Identify which cell holds the provided text, then report its [X, Y] central coordinate. 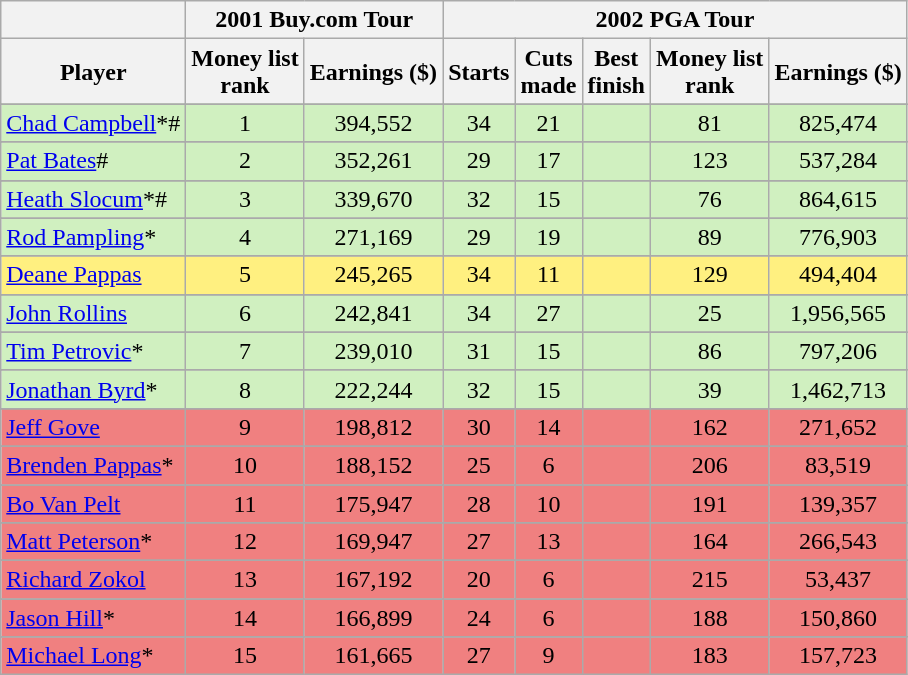
24 [479, 618]
Jeff Gove [94, 427]
Jason Hill* [94, 618]
123 [709, 161]
239,010 [373, 351]
169,947 [373, 542]
222,244 [373, 389]
2002 PGA Tour [676, 20]
167,192 [373, 580]
188,152 [373, 465]
776,903 [838, 237]
Bo Van Pelt [94, 503]
Matt Peterson* [94, 542]
2 [245, 161]
825,474 [838, 123]
864,615 [838, 199]
1 [245, 123]
2001 Buy.com Tour [314, 20]
797,206 [838, 351]
352,261 [373, 161]
1,462,713 [838, 389]
339,670 [373, 199]
188 [709, 618]
83,519 [838, 465]
31 [479, 351]
Deane Pappas [94, 275]
Starts [479, 72]
28 [479, 503]
271,652 [838, 427]
20 [479, 580]
175,947 [373, 503]
5 [245, 275]
494,404 [838, 275]
Cutsmade [548, 72]
394,552 [373, 123]
191 [709, 503]
164 [709, 542]
12 [245, 542]
Bestfinish [616, 72]
Michael Long* [94, 656]
3 [245, 199]
139,357 [838, 503]
81 [709, 123]
8 [245, 389]
183 [709, 656]
Chad Campbell*# [94, 123]
89 [709, 237]
Rod Pampling* [94, 237]
162 [709, 427]
86 [709, 351]
245,265 [373, 275]
Pat Bates# [94, 161]
30 [479, 427]
161,665 [373, 656]
157,723 [838, 656]
266,543 [838, 542]
166,899 [373, 618]
1,956,565 [838, 313]
4 [245, 237]
198,812 [373, 427]
53,437 [838, 580]
19 [548, 237]
76 [709, 199]
Brenden Pappas* [94, 465]
39 [709, 389]
17 [548, 161]
7 [245, 351]
Jonathan Byrd* [94, 389]
Heath Slocum*# [94, 199]
Player [94, 72]
206 [709, 465]
537,284 [838, 161]
129 [709, 275]
242,841 [373, 313]
21 [548, 123]
Richard Zokol [94, 580]
271,169 [373, 237]
Tim Petrovic* [94, 351]
215 [709, 580]
John Rollins [94, 313]
150,860 [838, 618]
